Pinpoint the cell where the given text exists, returning its [x, y] midpoint coordinate. 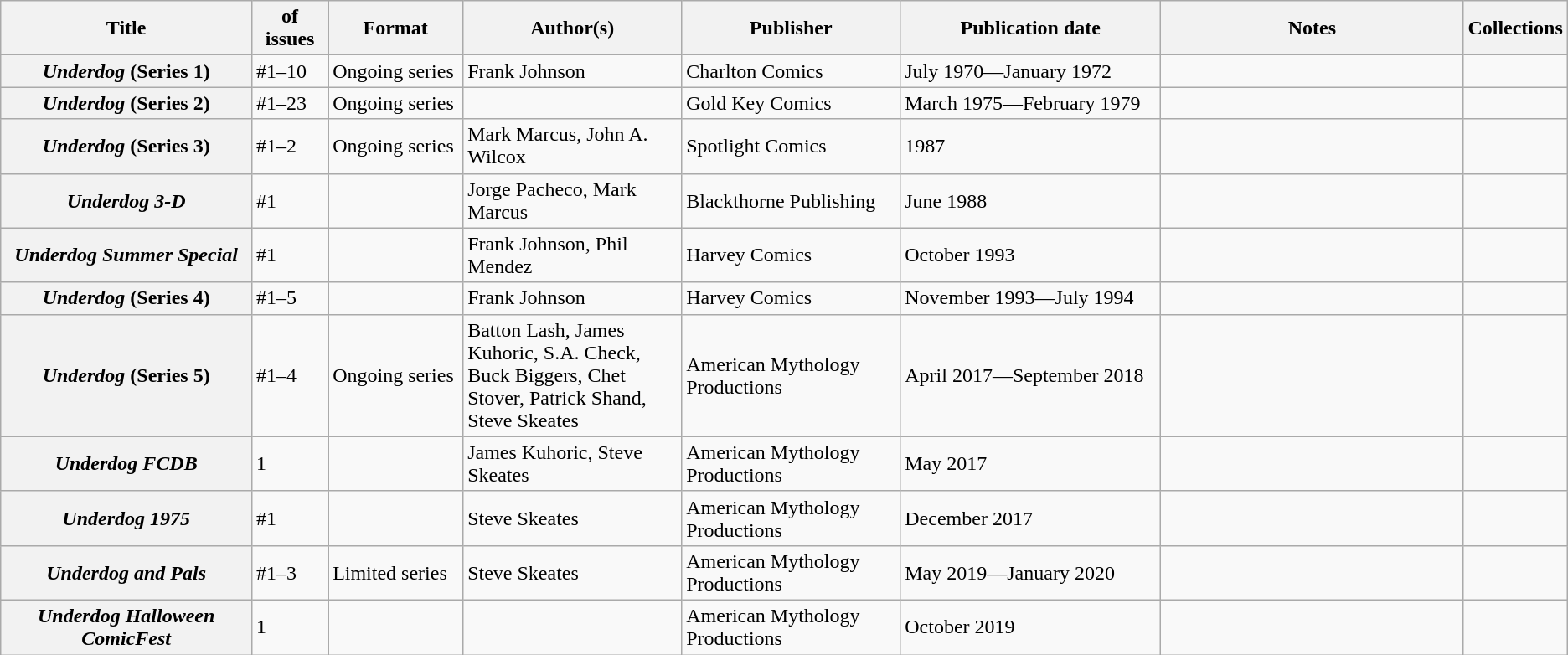
Underdog and Pals [126, 573]
Underdog (Series 2) [126, 103]
1987 [1030, 146]
Gold Key Comics [791, 103]
Publisher [791, 28]
Charlton Comics [791, 71]
May 2017 [1030, 464]
Format [395, 28]
#1–5 [290, 298]
March 1975—February 1979 [1030, 103]
Underdog Halloween ComicFest [126, 627]
December 2017 [1030, 518]
Mark Marcus, John A. Wilcox [573, 146]
#1–23 [290, 103]
Author(s) [573, 28]
Limited series [395, 573]
Underdog FCDB [126, 464]
#1–4 [290, 375]
Underdog (Series 4) [126, 298]
Title [126, 28]
Batton Lash, James Kuhoric, S.A. Check, Buck Biggers, Chet Stover, Patrick Shand, Steve Skeates [573, 375]
#1–10 [290, 71]
Underdog (Series 3) [126, 146]
Notes [1312, 28]
Underdog (Series 5) [126, 375]
October 1993 [1030, 255]
Underdog Summer Special [126, 255]
Publication date [1030, 28]
April 2017—September 2018 [1030, 375]
May 2019—January 2020 [1030, 573]
June 1988 [1030, 201]
November 1993—July 1994 [1030, 298]
Jorge Pacheco, Mark Marcus [573, 201]
Underdog 3-D [126, 201]
of issues [290, 28]
#1–3 [290, 573]
Underdog (Series 1) [126, 71]
Blackthorne Publishing [791, 201]
#1–2 [290, 146]
Underdog 1975 [126, 518]
Collections [1515, 28]
October 2019 [1030, 627]
James Kuhoric, Steve Skeates [573, 464]
Frank Johnson, Phil Mendez [573, 255]
July 1970—January 1972 [1030, 71]
Spotlight Comics [791, 146]
